Scan for the cell matching the given text and deliver its [x, y] coordinate at center. 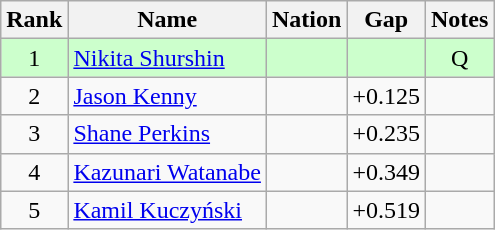
+0.235 [386, 134]
+0.349 [386, 172]
4 [34, 172]
Q [459, 58]
Shane Perkins [168, 134]
Notes [459, 20]
Kazunari Watanabe [168, 172]
Nation [306, 20]
2 [34, 96]
5 [34, 210]
Rank [34, 20]
Nikita Shurshin [168, 58]
Gap [386, 20]
+0.519 [386, 210]
Jason Kenny [168, 96]
Kamil Kuczyński [168, 210]
1 [34, 58]
3 [34, 134]
+0.125 [386, 96]
Name [168, 20]
